Extract the (x, y) coordinate from the center of the cell holding the provided text.  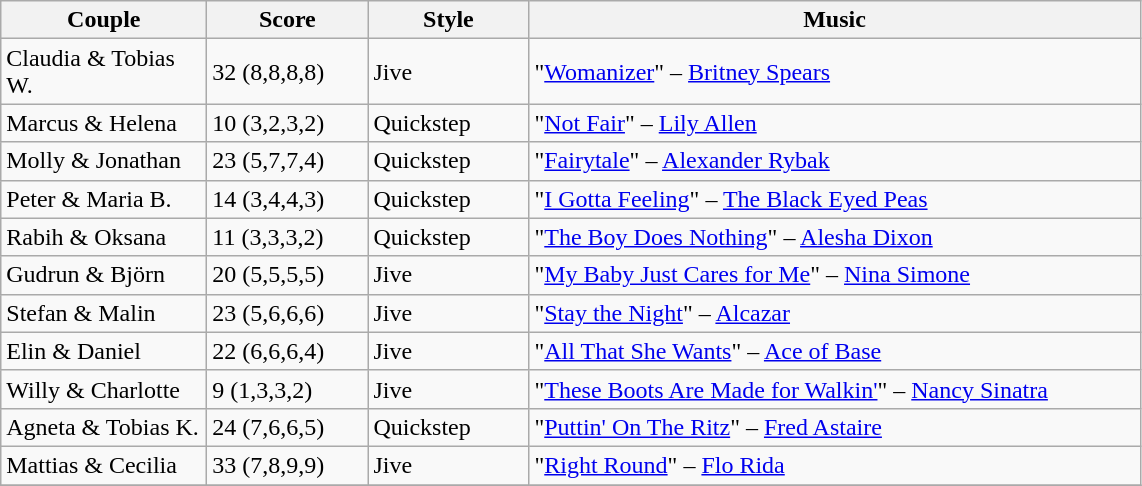
Style (448, 20)
Marcus & Helena (104, 123)
23 (5,6,6,6) (288, 313)
Rabih & Oksana (104, 237)
9 (1,3,3,2) (288, 389)
Peter & Maria B. (104, 199)
Molly & Jonathan (104, 161)
Couple (104, 20)
"All That She Wants" – Ace of Base (834, 351)
24 (7,6,6,5) (288, 427)
"I Gotta Feeling" – The Black Eyed Peas (834, 199)
10 (3,2,3,2) (288, 123)
Stefan & Malin (104, 313)
11 (3,3,3,2) (288, 237)
"Puttin' On The Ritz" – Fred Astaire (834, 427)
32 (8,8,8,8) (288, 72)
Willy & Charlotte (104, 389)
Gudrun & Björn (104, 275)
23 (5,7,7,4) (288, 161)
"The Boy Does Nothing" – Alesha Dixon (834, 237)
"My Baby Just Cares for Me" – Nina Simone (834, 275)
Elin & Daniel (104, 351)
22 (6,6,6,4) (288, 351)
20 (5,5,5,5) (288, 275)
Agneta & Tobias K. (104, 427)
"Womanizer" – Britney Spears (834, 72)
"Right Round" – Flo Rida (834, 465)
Music (834, 20)
Claudia & Tobias W. (104, 72)
"Fairytale" – Alexander Rybak (834, 161)
"These Boots Are Made for Walkin'" – Nancy Sinatra (834, 389)
Score (288, 20)
33 (7,8,9,9) (288, 465)
"Not Fair" – Lily Allen (834, 123)
Mattias & Cecilia (104, 465)
14 (3,4,4,3) (288, 199)
"Stay the Night" – Alcazar (834, 313)
